Capture the cell that displays the provided text and extract its (x, y) central coordinate. 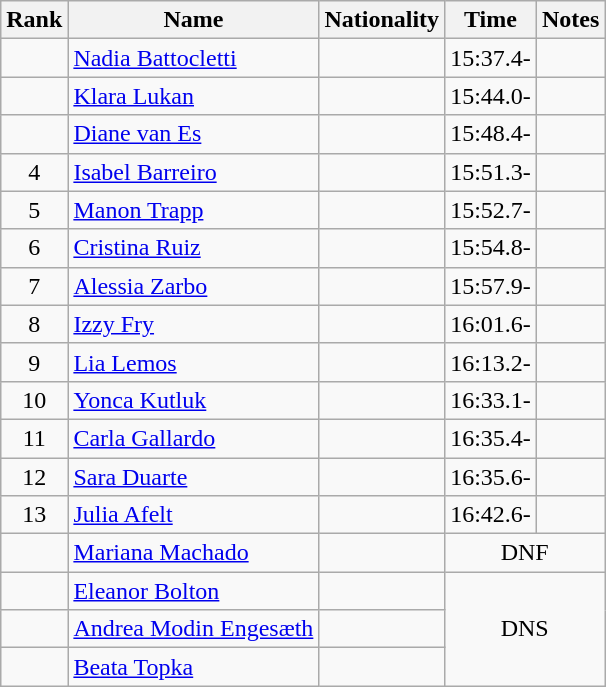
16:35.4- (491, 438)
Eleanor Bolton (194, 591)
Time (491, 20)
Manon Trapp (194, 210)
Lia Lemos (194, 362)
13 (34, 515)
Cristina Ruiz (194, 248)
15:57.9- (491, 286)
Notes (570, 20)
16:01.6- (491, 324)
Julia Afelt (194, 515)
9 (34, 362)
Beata Topka (194, 667)
Isabel Barreiro (194, 172)
Carla Gallardo (194, 438)
6 (34, 248)
11 (34, 438)
Mariana Machado (194, 553)
15:44.0- (491, 96)
15:52.7- (491, 210)
Nationality (382, 20)
Andrea Modin Engesæth (194, 629)
12 (34, 477)
16:13.2- (491, 362)
16:35.6- (491, 477)
Yonca Kutluk (194, 400)
16:33.1- (491, 400)
4 (34, 172)
15:51.3- (491, 172)
Name (194, 20)
DNS (525, 629)
Izzy Fry (194, 324)
Sara Duarte (194, 477)
16:42.6- (491, 515)
Diane van Es (194, 134)
Rank (34, 20)
7 (34, 286)
8 (34, 324)
Alessia Zarbo (194, 286)
15:48.4- (491, 134)
Nadia Battocletti (194, 58)
15:54.8- (491, 248)
Klara Lukan (194, 96)
15:37.4- (491, 58)
10 (34, 400)
DNF (525, 553)
5 (34, 210)
